Locate the cell with the specified text and output its [x, y] center coordinate. 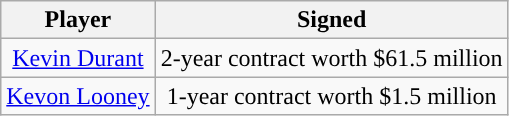
Kevin Durant [78, 58]
2-year contract worth $61.5 million [332, 58]
Kevon Looney [78, 96]
Player [78, 20]
1-year contract worth $1.5 million [332, 96]
Signed [332, 20]
